Identify which cell holds the provided text, then report its (x, y) central coordinate. 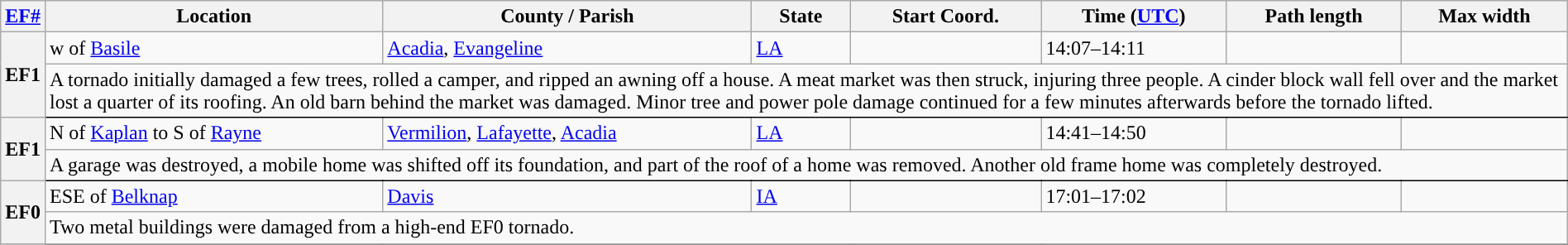
ESE of Belknap (213, 196)
Two metal buildings were damaged from a high-end EF0 tornado. (806, 228)
Start Coord. (946, 17)
Location (213, 17)
Path length (1314, 17)
14:41–14:50 (1134, 133)
IA (801, 196)
EF0 (23, 212)
State (801, 17)
w of Basile (213, 48)
17:01–17:02 (1134, 196)
County / Parish (567, 17)
14:07–14:11 (1134, 48)
EF# (23, 17)
Max width (1485, 17)
Vermilion, Lafayette, Acadia (567, 133)
Acadia, Evangeline (567, 48)
Time (UTC) (1134, 17)
N of Kaplan to S of Rayne (213, 133)
Davis (567, 196)
